Detect which cell encompasses the target text, then output its [x, y] center coordinate. 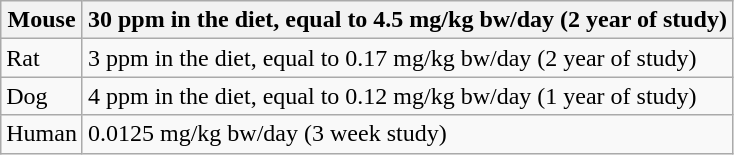
3 ppm in the diet, equal to 0.17 mg/kg bw/day (2 year of study) [407, 58]
4 ppm in the diet, equal to 0.12 mg/kg bw/day (1 year of study) [407, 96]
0.0125 mg/kg bw/day (3 week study) [407, 134]
Rat [42, 58]
Mouse [42, 20]
Dog [42, 96]
30 ppm in the diet, equal to 4.5 mg/kg bw/day (2 year of study) [407, 20]
Human [42, 134]
